For the text-containing cell, return its midpoint in (x, y) coordinate format. 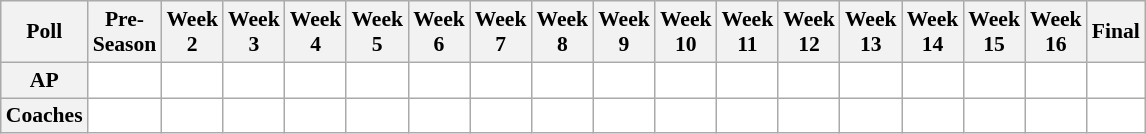
Week5 (377, 32)
Final (1116, 32)
Week13 (871, 32)
Week12 (809, 32)
Week16 (1056, 32)
Week6 (439, 32)
Week11 (748, 32)
Week7 (501, 32)
Poll (44, 32)
Pre-Season (125, 32)
Week4 (316, 32)
Week14 (933, 32)
Week10 (686, 32)
Week8 (562, 32)
Week9 (624, 32)
Week15 (994, 32)
Week3 (254, 32)
Coaches (44, 116)
Week2 (192, 32)
AP (44, 80)
